Return the (x, y) coordinate for the center point of the cell that contains the specified text.  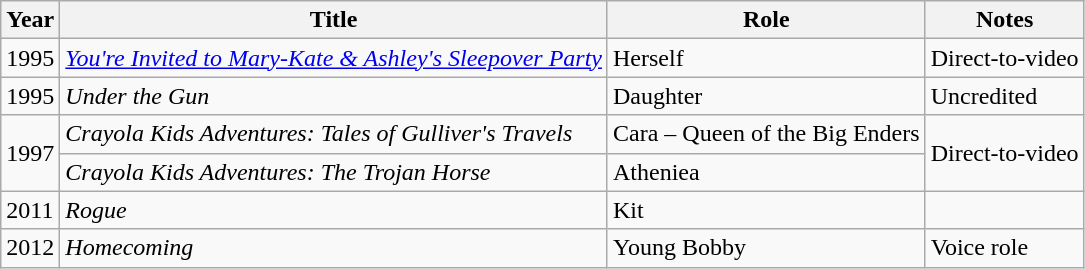
2011 (30, 210)
Daughter (766, 96)
Young Bobby (766, 248)
2012 (30, 248)
Uncredited (1004, 96)
1997 (30, 153)
Role (766, 20)
Homecoming (334, 248)
Herself (766, 58)
Title (334, 20)
Notes (1004, 20)
Voice role (1004, 248)
Atheniea (766, 172)
Crayola Kids Adventures: Tales of Gulliver's Travels (334, 134)
Rogue (334, 210)
Under the Gun (334, 96)
Crayola Kids Adventures: The Trojan Horse (334, 172)
You're Invited to Mary-Kate & Ashley's Sleepover Party (334, 58)
Kit (766, 210)
Year (30, 20)
Cara – Queen of the Big Enders (766, 134)
